Return [x, y] of the center of cell containing provided text 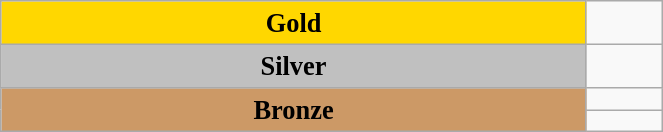
Gold [294, 22]
Bronze [294, 109]
Silver [294, 66]
